Return the (X, Y) coordinate for the center point of the cell that contains the specified text.  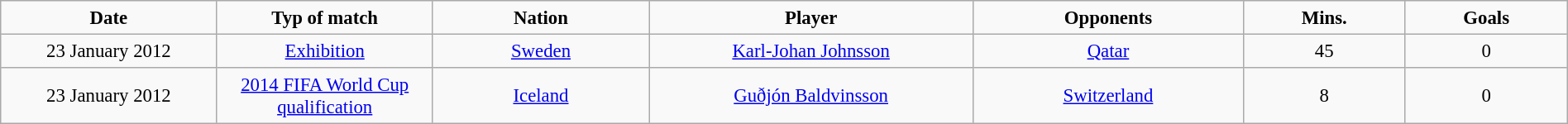
Opponents (1108, 17)
Exhibition (324, 50)
Iceland (541, 96)
Typ of match (324, 17)
45 (1324, 50)
2014 FIFA World Cup qualification (324, 96)
Goals (1486, 17)
8 (1324, 96)
Mins. (1324, 17)
Player (811, 17)
Karl-Johan Johnsson (811, 50)
Switzerland (1108, 96)
Date (109, 17)
Qatar (1108, 50)
Sweden (541, 50)
Nation (541, 17)
Guðjón Baldvinsson (811, 96)
